Extract the (X, Y) coordinate from the center of the cell holding the provided text.  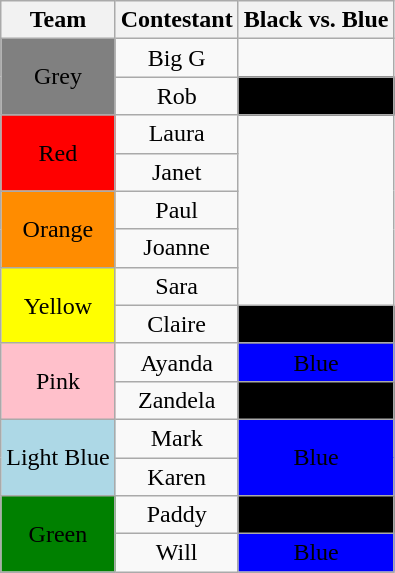
Black vs. Blue (316, 20)
Yellow (58, 305)
Light Blue (58, 457)
Karen (176, 477)
Rob (176, 96)
Joanne (176, 248)
Contestant (176, 20)
Grey (58, 77)
Paddy (176, 515)
Mark (176, 438)
Sara (176, 286)
Pink (58, 381)
Ayanda (176, 362)
Janet (176, 172)
Paul (176, 210)
Red (58, 153)
Big G (176, 58)
Team (58, 20)
Green (58, 534)
Claire (176, 324)
Laura (176, 134)
Will (176, 553)
Orange (58, 229)
Zandela (176, 400)
